Determine the [x, y] coordinate at the center of the cell enclosing the given text.  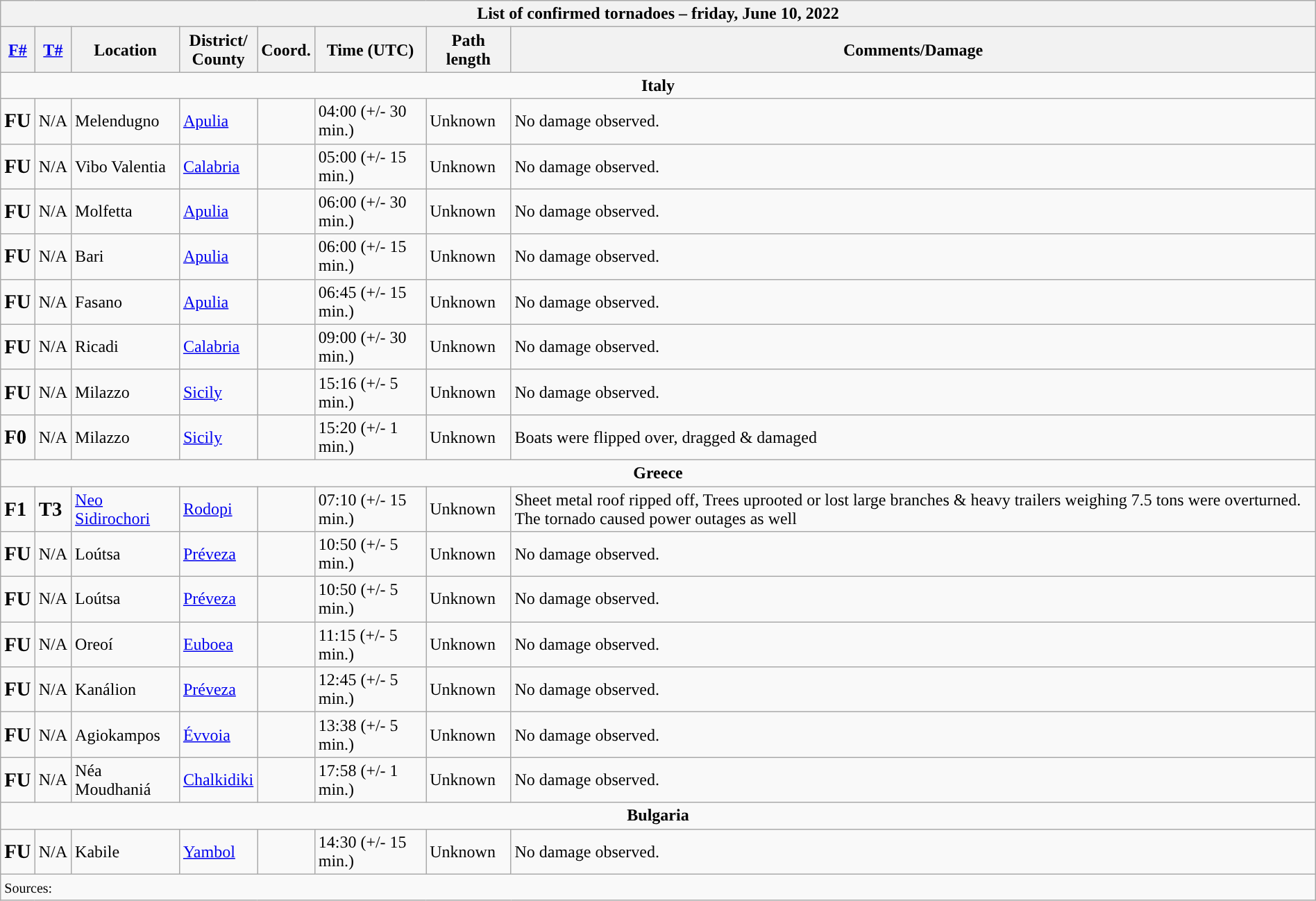
Euboea [218, 644]
Yambol [218, 851]
F# [18, 50]
Location [126, 50]
Time (UTC) [371, 50]
Boats were flipped over, dragged & damaged [913, 437]
Ricadi [126, 347]
06:00 (+/- 30 min.) [371, 211]
Path length [469, 50]
Italy [658, 85]
Melendugno [126, 121]
Bari [126, 257]
Chalkidiki [218, 780]
06:00 (+/- 15 min.) [371, 257]
District/County [218, 50]
Sources: [658, 887]
05:00 (+/- 15 min.) [371, 167]
15:16 (+/- 5 min.) [371, 391]
Rodopi [218, 508]
Évvoia [218, 734]
Coord. [286, 50]
List of confirmed tornadoes – friday, June 10, 2022 [658, 14]
14:30 (+/- 15 min.) [371, 851]
F1 [18, 508]
Agiokampos [126, 734]
04:00 (+/- 30 min.) [371, 121]
F0 [18, 437]
Greece [658, 473]
09:00 (+/- 30 min.) [371, 347]
Kabile [126, 851]
17:58 (+/- 1 min.) [371, 780]
Fasano [126, 301]
Kanálion [126, 690]
Vibo Valentia [126, 167]
11:15 (+/- 5 min.) [371, 644]
Oreoí [126, 644]
Neo Sidirochori [126, 508]
Bulgaria [658, 816]
Comments/Damage [913, 50]
Molfetta [126, 211]
Néa Moudhaniá [126, 780]
15:20 (+/- 1 min.) [371, 437]
07:10 (+/- 15 min.) [371, 508]
12:45 (+/- 5 min.) [371, 690]
13:38 (+/- 5 min.) [371, 734]
T3 [53, 508]
06:45 (+/- 15 min.) [371, 301]
T# [53, 50]
